Pinpoint the cell where the given text exists, returning its [x, y] midpoint coordinate. 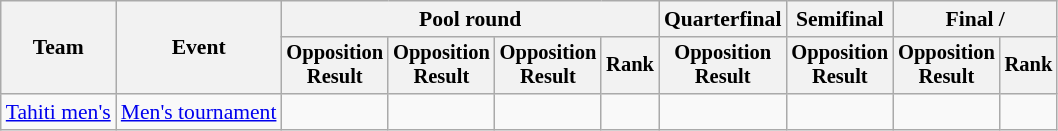
Pool round [470, 19]
Quarterfinal [723, 19]
Event [199, 48]
Men's tournament [199, 112]
Final / [975, 19]
Semifinal [840, 19]
Tahiti men's [58, 112]
Team [58, 48]
